Identify which cell holds the provided text, then report its (X, Y) central coordinate. 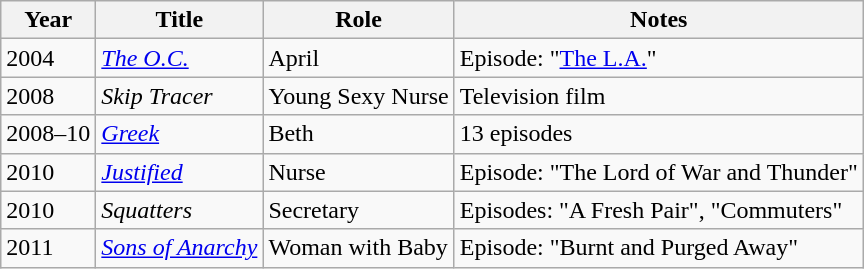
13 episodes (658, 134)
2004 (48, 58)
Title (180, 20)
Secretary (358, 210)
Skip Tracer (180, 96)
Sons of Anarchy (180, 248)
Year (48, 20)
2008 (48, 96)
Squatters (180, 210)
Nurse (358, 172)
2008–10 (48, 134)
Beth (358, 134)
The O.C. (180, 58)
Episode: "The L.A." (658, 58)
2011 (48, 248)
Notes (658, 20)
Episode: "Burnt and Purged Away" (658, 248)
Justified (180, 172)
Episode: "The Lord of War and Thunder" (658, 172)
Role (358, 20)
Woman with Baby (358, 248)
Television film (658, 96)
Young Sexy Nurse (358, 96)
Episodes: "A Fresh Pair", "Commuters" (658, 210)
Greek (180, 134)
April (358, 58)
